Return the [X, Y] coordinate for the center point of the cell that contains the specified text.  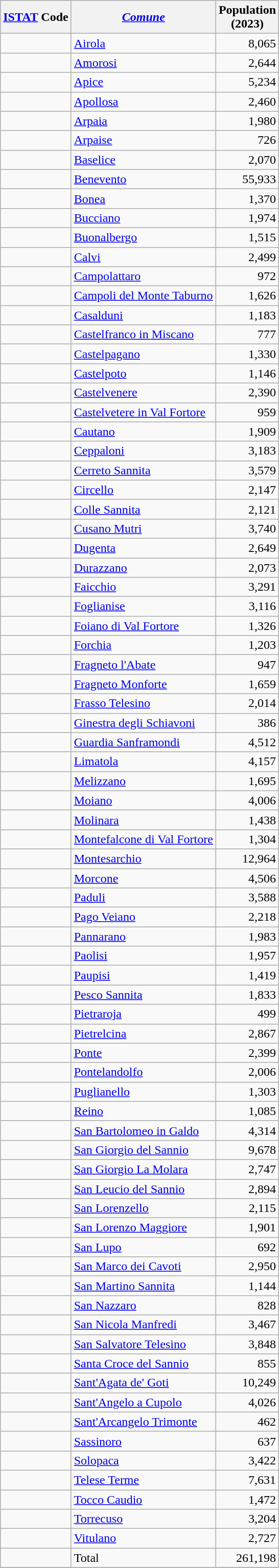
Faicchio [143, 587]
Ponte [143, 1053]
637 [247, 1441]
972 [247, 276]
2,115 [247, 1208]
San Lupo [143, 1247]
12,964 [247, 858]
San Giorgio del Sannio [143, 1150]
San Lorenzo Maggiore [143, 1228]
Circello [143, 490]
1,085 [247, 1111]
1,659 [247, 684]
Montefalcone di Val Fortore [143, 839]
386 [247, 723]
Guardia Sanframondi [143, 742]
4,512 [247, 742]
Durazzano [143, 568]
San Lorenzello [143, 1208]
Bucciano [143, 218]
777 [247, 335]
Castelvetere in Val Fortore [143, 412]
855 [247, 1363]
1,983 [247, 937]
Apollosa [143, 102]
Bonea [143, 198]
1,626 [247, 296]
3,848 [247, 1344]
Foglianise [143, 606]
Torrecuso [143, 1519]
Apice [143, 82]
Airola [143, 43]
959 [247, 412]
Fragneto Monforte [143, 684]
Arpaia [143, 121]
Population (2023) [247, 17]
Santa Croce del Sannio [143, 1363]
Pietrelcina [143, 1033]
1,419 [247, 975]
1,980 [247, 121]
San Marco dei Cavoti [143, 1267]
Tocco Caudio [143, 1499]
Moiano [143, 800]
1,515 [247, 237]
3,183 [247, 451]
Casalduni [143, 315]
261,198 [247, 1558]
2,147 [247, 490]
1,330 [247, 354]
Reino [143, 1111]
55,933 [247, 179]
Sant'Angelo a Cupolo [143, 1402]
1,146 [247, 373]
7,631 [247, 1480]
2,649 [247, 548]
3,116 [247, 606]
Paolisi [143, 956]
4,006 [247, 800]
Pago Veiano [143, 917]
San Martino Sannita [143, 1286]
San Nicola Manfredi [143, 1325]
Solopaca [143, 1460]
1,974 [247, 218]
5,234 [247, 82]
San Leucio del Sannio [143, 1189]
1,303 [247, 1092]
Paduli [143, 898]
2,006 [247, 1072]
Dugenta [143, 548]
Arpaise [143, 140]
Foiano di Val Fortore [143, 626]
1,909 [247, 432]
3,579 [247, 470]
9,678 [247, 1150]
Forchia [143, 645]
Morcone [143, 878]
Paupisi [143, 975]
ISTAT Code [36, 17]
1,472 [247, 1499]
Sant'Arcangelo Trimonte [143, 1422]
2,073 [247, 568]
4,506 [247, 878]
726 [247, 140]
San Bartolomeo in Galdo [143, 1130]
Molinara [143, 820]
Vitulano [143, 1538]
Buonalbergo [143, 237]
2,070 [247, 160]
3,291 [247, 587]
1,957 [247, 956]
Montesarchio [143, 858]
2,644 [247, 63]
Cautano [143, 432]
Pannarano [143, 937]
San Salvatore Telesino [143, 1344]
Campoli del Monte Taburno [143, 296]
Limatola [143, 762]
2,460 [247, 102]
1,695 [247, 781]
4,026 [247, 1402]
San Nazzaro [143, 1305]
4,314 [247, 1130]
692 [247, 1247]
462 [247, 1422]
Calvi [143, 257]
1,183 [247, 315]
2,390 [247, 393]
3,588 [247, 898]
1,326 [247, 626]
8,065 [247, 43]
Sant'Agata de' Goti [143, 1383]
Castelpoto [143, 373]
2,950 [247, 1267]
Campolattaro [143, 276]
2,014 [247, 703]
2,747 [247, 1169]
Fragneto l'Abate [143, 665]
Baselice [143, 160]
1,438 [247, 820]
2,894 [247, 1189]
2,867 [247, 1033]
Puglianello [143, 1092]
Pesco Sannita [143, 995]
Telese Terme [143, 1480]
Pontelandolfo [143, 1072]
1,833 [247, 995]
Comune [143, 17]
Sassinoro [143, 1441]
Castelvenere [143, 393]
1,144 [247, 1286]
10,249 [247, 1383]
1,203 [247, 645]
Total [143, 1558]
San Giorgio La Molara [143, 1169]
Benevento [143, 179]
Colle Sannita [143, 509]
Amorosi [143, 63]
947 [247, 665]
Cerreto Sannita [143, 470]
Frasso Telesino [143, 703]
1,304 [247, 839]
3,467 [247, 1325]
499 [247, 1014]
1,901 [247, 1228]
2,121 [247, 509]
828 [247, 1305]
Cusano Mutri [143, 528]
Castelfranco in Miscano [143, 335]
3,422 [247, 1460]
Ceppaloni [143, 451]
2,727 [247, 1538]
3,204 [247, 1519]
4,157 [247, 762]
2,218 [247, 917]
3,740 [247, 528]
Castelpagano [143, 354]
1,370 [247, 198]
Pietraroja [143, 1014]
2,499 [247, 257]
Ginestra degli Schiavoni [143, 723]
Melizzano [143, 781]
2,399 [247, 1053]
